Extract the (x, y) coordinate from the center of the cell holding the provided text.  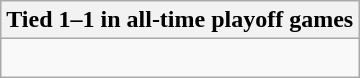
Tied 1–1 in all-time playoff games (180, 20)
